Identify which cell holds the provided text, then report its (X, Y) central coordinate. 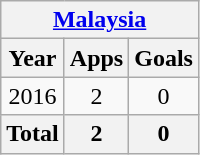
2016 (33, 96)
Malaysia (100, 20)
Year (33, 58)
Goals (164, 58)
Total (33, 134)
Apps (96, 58)
